Output the [X, Y] coordinate of the center of the cell containing the given text.  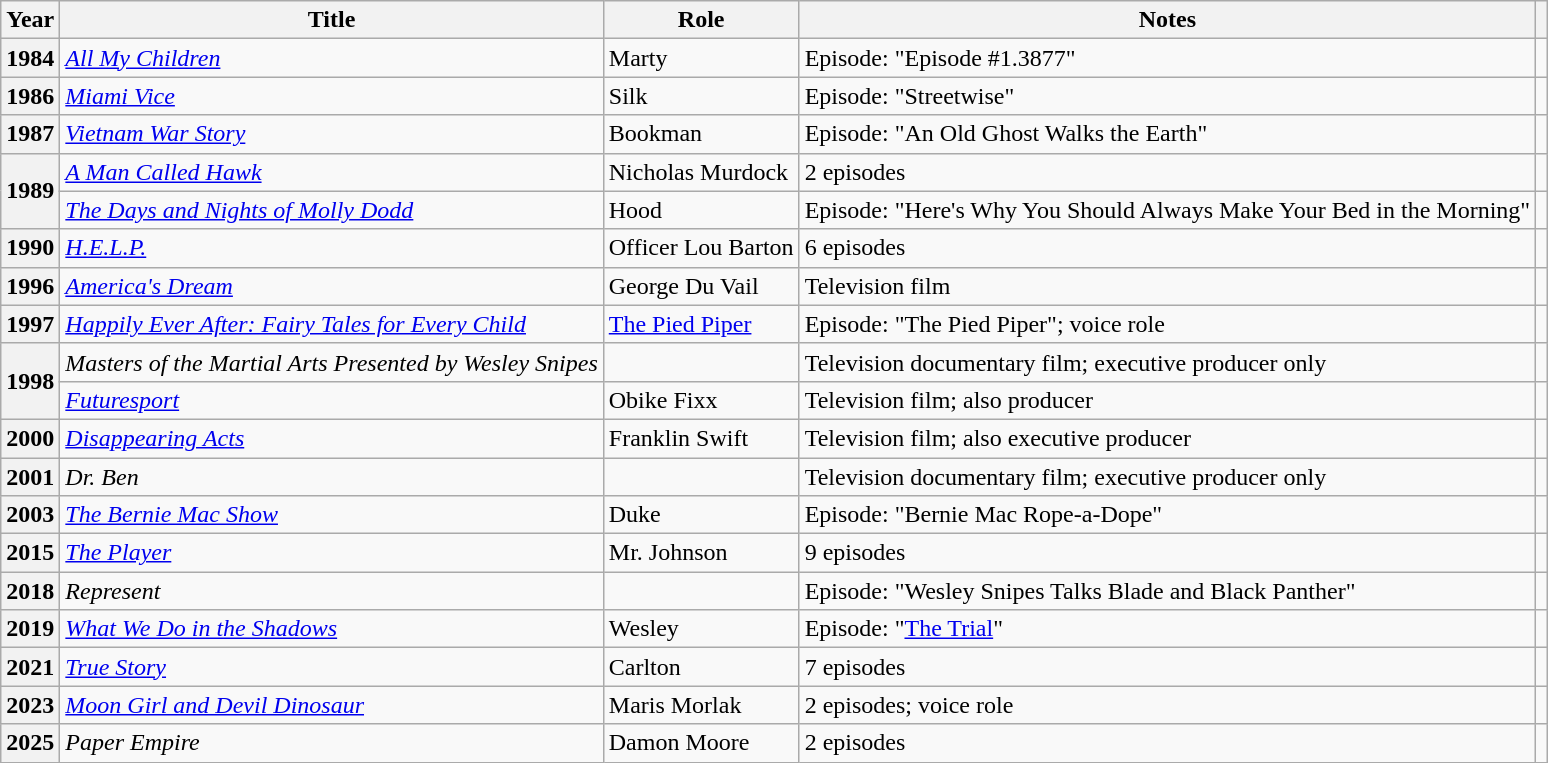
2000 [30, 438]
2018 [30, 591]
Television film; also executive producer [1168, 438]
Episode: "The Pied Piper"; voice role [1168, 324]
2023 [30, 705]
Wesley [701, 629]
Year [30, 20]
Episode: "Streetwise" [1168, 96]
Episode: "Wesley Snipes Talks Blade and Black Panther" [1168, 591]
Role [701, 20]
The Player [332, 553]
2025 [30, 743]
Officer Lou Barton [701, 248]
1996 [30, 286]
Represent [332, 591]
Masters of the Martial Arts Presented by Wesley Snipes [332, 362]
1998 [30, 381]
Duke [701, 515]
Disappearing Acts [332, 438]
Episode: "The Trial" [1168, 629]
Maris Morlak [701, 705]
1987 [30, 134]
Moon Girl and Devil Dinosaur [332, 705]
Futuresport [332, 400]
7 episodes [1168, 667]
Television film; also producer [1168, 400]
H.E.L.P. [332, 248]
Notes [1168, 20]
A Man Called Hawk [332, 172]
Hood [701, 210]
Bookman [701, 134]
6 episodes [1168, 248]
Silk [701, 96]
1989 [30, 191]
George Du Vail [701, 286]
Dr. Ben [332, 477]
1986 [30, 96]
Obike Fixx [701, 400]
Nicholas Murdock [701, 172]
Episode: "An Old Ghost Walks the Earth" [1168, 134]
All My Children [332, 58]
2019 [30, 629]
Title [332, 20]
2 episodes; voice role [1168, 705]
Franklin Swift [701, 438]
Episode: "Here's Why You Should Always Make Your Bed in the Morning" [1168, 210]
The Pied Piper [701, 324]
True Story [332, 667]
Vietnam War Story [332, 134]
Marty [701, 58]
2001 [30, 477]
Damon Moore [701, 743]
Television film [1168, 286]
1997 [30, 324]
Episode: "Episode #1.3877" [1168, 58]
Happily Ever After: Fairy Tales for Every Child [332, 324]
9 episodes [1168, 553]
Carlton [701, 667]
The Days and Nights of Molly Dodd [332, 210]
1984 [30, 58]
The Bernie Mac Show [332, 515]
Miami Vice [332, 96]
2003 [30, 515]
2015 [30, 553]
America's Dream [332, 286]
1990 [30, 248]
What We Do in the Shadows [332, 629]
2021 [30, 667]
Paper Empire [332, 743]
Episode: "Bernie Mac Rope-a-Dope" [1168, 515]
Mr. Johnson [701, 553]
